Determine the (x, y) coordinate at the center of the cell enclosing the given text.  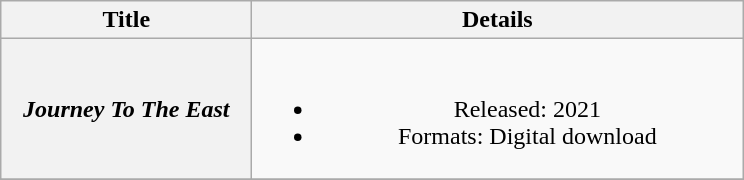
Details (498, 20)
Journey To The East (126, 109)
Released: 2021Formats: Digital download (498, 109)
Title (126, 20)
